Output the [x, y] coordinate of the center of the cell containing the given text.  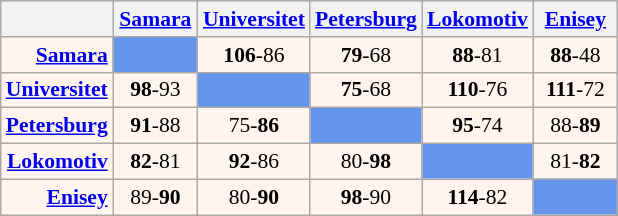
82-81 [156, 162]
98-93 [156, 90]
88-81 [478, 55]
88-89 [576, 126]
110-76 [478, 90]
75-86 [254, 126]
106-86 [254, 55]
80-90 [254, 197]
98-90 [366, 197]
81-82 [576, 162]
92-86 [254, 162]
79-68 [366, 55]
114-82 [478, 197]
75-68 [366, 90]
91-88 [156, 126]
95-74 [478, 126]
89-90 [156, 197]
80-98 [366, 162]
111-72 [576, 90]
88-48 [576, 55]
